Identify which cell holds the provided text, then report its (X, Y) central coordinate. 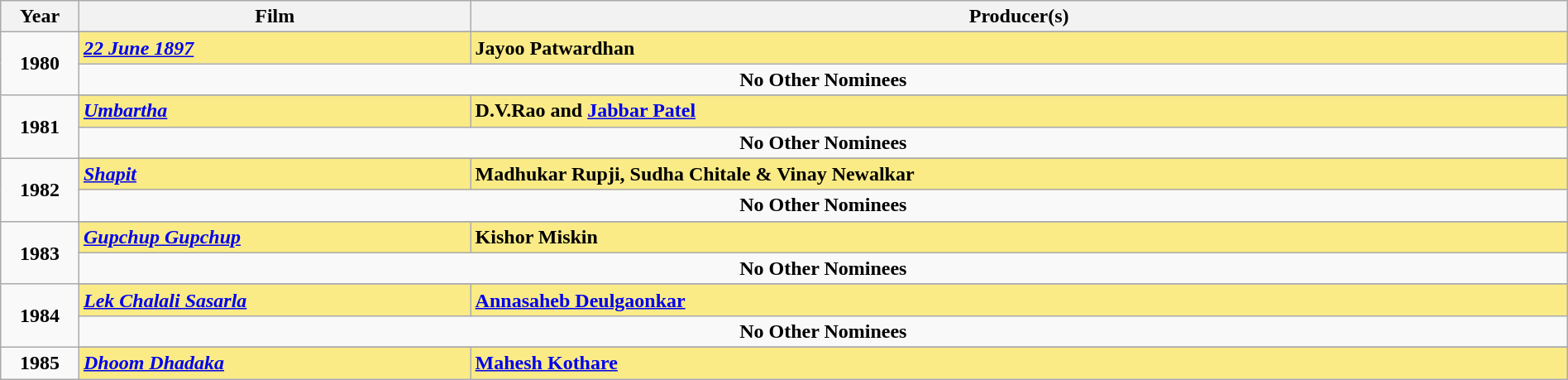
1983 (40, 253)
Jayoo Patwardhan (1019, 48)
Film (275, 17)
1981 (40, 127)
Annasaheb Deulgaonkar (1019, 300)
Producer(s) (1019, 17)
1984 (40, 315)
D.V.Rao and Jabbar Patel (1019, 111)
22 June 1897 (275, 48)
Mahesh Kothare (1019, 363)
Kishor Miskin (1019, 237)
Gupchup Gupchup (275, 237)
Madhukar Rupji, Sudha Chitale & Vinay Newalkar (1019, 174)
Year (40, 17)
Dhoom Dhadaka (275, 363)
Shapit (275, 174)
1980 (40, 64)
1985 (40, 363)
Lek Chalali Sasarla (275, 300)
1982 (40, 190)
Umbartha (275, 111)
